Return the (X, Y) coordinate for the center point of the cell that contains the specified text.  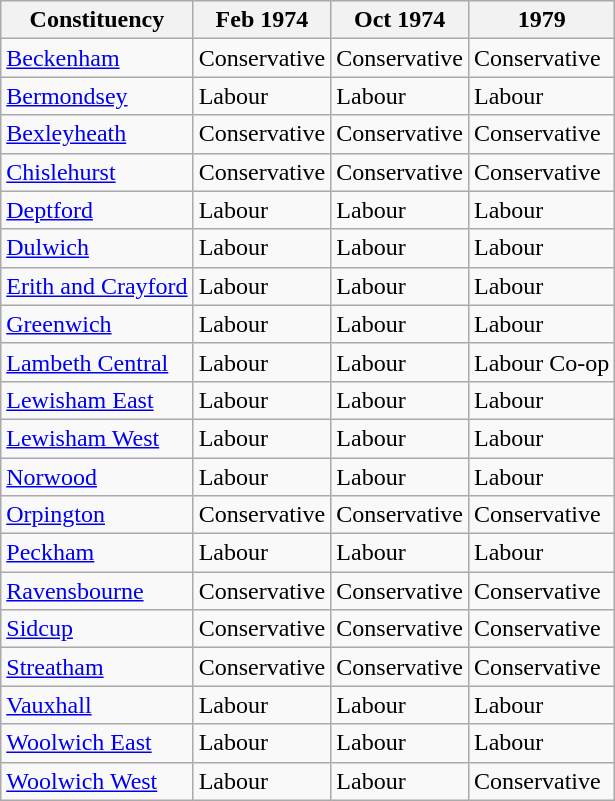
Lambeth Central (97, 362)
Bexleyheath (97, 134)
Chislehurst (97, 172)
Norwood (97, 477)
Sidcup (97, 629)
Constituency (97, 20)
Lewisham East (97, 400)
1979 (541, 20)
Peckham (97, 553)
Streatham (97, 667)
Dulwich (97, 248)
Greenwich (97, 324)
Deptford (97, 210)
Labour Co-op (541, 362)
Ravensbourne (97, 591)
Oct 1974 (400, 20)
Woolwich West (97, 781)
Erith and Crayford (97, 286)
Feb 1974 (262, 20)
Beckenham (97, 58)
Woolwich East (97, 743)
Vauxhall (97, 705)
Bermondsey (97, 96)
Orpington (97, 515)
Lewisham West (97, 438)
